Pinpoint the cell where the given text exists, returning its (x, y) midpoint coordinate. 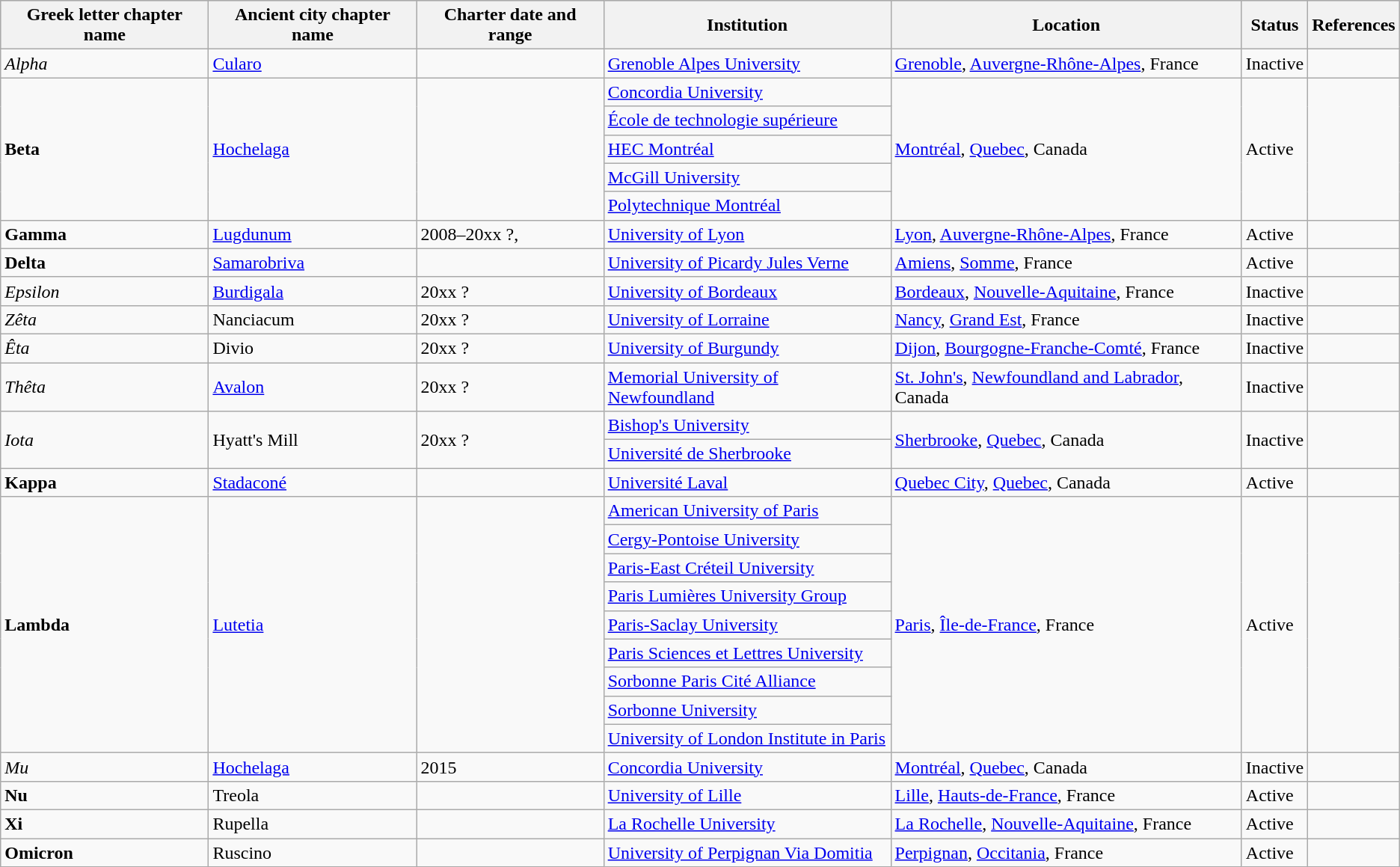
Paris-Saclay University (747, 625)
University of Lille (747, 795)
Nanciacum (313, 319)
University of Perpignan Via Domitia (747, 852)
Ruscino (313, 852)
Grenoble Alpes University (747, 64)
Delta (105, 263)
Perpignan, Occitania, France (1066, 852)
Université Laval (747, 482)
Lyon, Auvergne-Rhône-Alpes, France (1066, 234)
Cularo (313, 64)
Xi (105, 824)
Bordeaux, Nouvelle-Aquitaine, France (1066, 291)
Memorial University of Newfoundland (747, 386)
Lutetia (313, 625)
Sorbonne University (747, 710)
Sorbonne Paris Cité Alliance (747, 681)
Beta (105, 149)
Epsilon (105, 291)
Charter date and range (510, 25)
Paris Lumières University Group (747, 596)
Cergy-Pontoise University (747, 539)
University of Burgundy (747, 348)
Treola (313, 795)
Amiens, Somme, France (1066, 263)
Kappa (105, 482)
University of Lorraine (747, 319)
Stadaconé (313, 482)
Polytechnique Montréal (747, 206)
Zêta (105, 319)
American University of Paris (747, 511)
2015 (510, 767)
Nu (105, 795)
Lugdunum (313, 234)
2008–20xx ?, (510, 234)
La Rochelle, Nouvelle-Aquitaine, France (1066, 824)
Sherbrooke, Quebec, Canada (1066, 440)
Hyatt's Mill (313, 440)
University of Bordeaux (747, 291)
Greek letter chapter name (105, 25)
Institution (747, 25)
University of Lyon (747, 234)
Quebec City, Quebec, Canada (1066, 482)
Ancient city chapter name (313, 25)
St. John's, Newfoundland and Labrador, Canada (1066, 386)
Alpha (105, 64)
Grenoble, Auvergne-Rhône-Alpes, France (1066, 64)
Gamma (105, 234)
University of Picardy Jules Verne (747, 263)
Iota (105, 440)
La Rochelle University (747, 824)
University of London Institute in Paris (747, 738)
École de technologie supérieure (747, 120)
Location (1066, 25)
Status (1274, 25)
Paris, Île-de-France, France (1066, 625)
Samarobriva (313, 263)
Êta (105, 348)
Thêta (105, 386)
Burdigala (313, 291)
Omicron (105, 852)
HEC Montréal (747, 149)
Lille, Hauts-de-France, France (1066, 795)
Divio (313, 348)
McGill University (747, 177)
Mu (105, 767)
Lambda (105, 625)
Nancy, Grand Est, France (1066, 319)
Paris-East Créteil University (747, 568)
Avalon (313, 386)
Université de Sherbrooke (747, 454)
Paris Sciences et Lettres University (747, 653)
Dijon, Bourgogne-Franche-Comté, France (1066, 348)
References (1354, 25)
Bishop's University (747, 426)
Rupella (313, 824)
